Extract the (x, y) coordinate from the center of the cell holding the provided text.  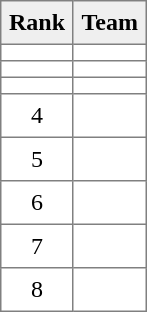
Team (110, 23)
7 (38, 246)
4 (38, 116)
Rank (38, 23)
6 (38, 203)
8 (38, 290)
5 (38, 159)
